For the text-containing cell, return its midpoint in (x, y) coordinate format. 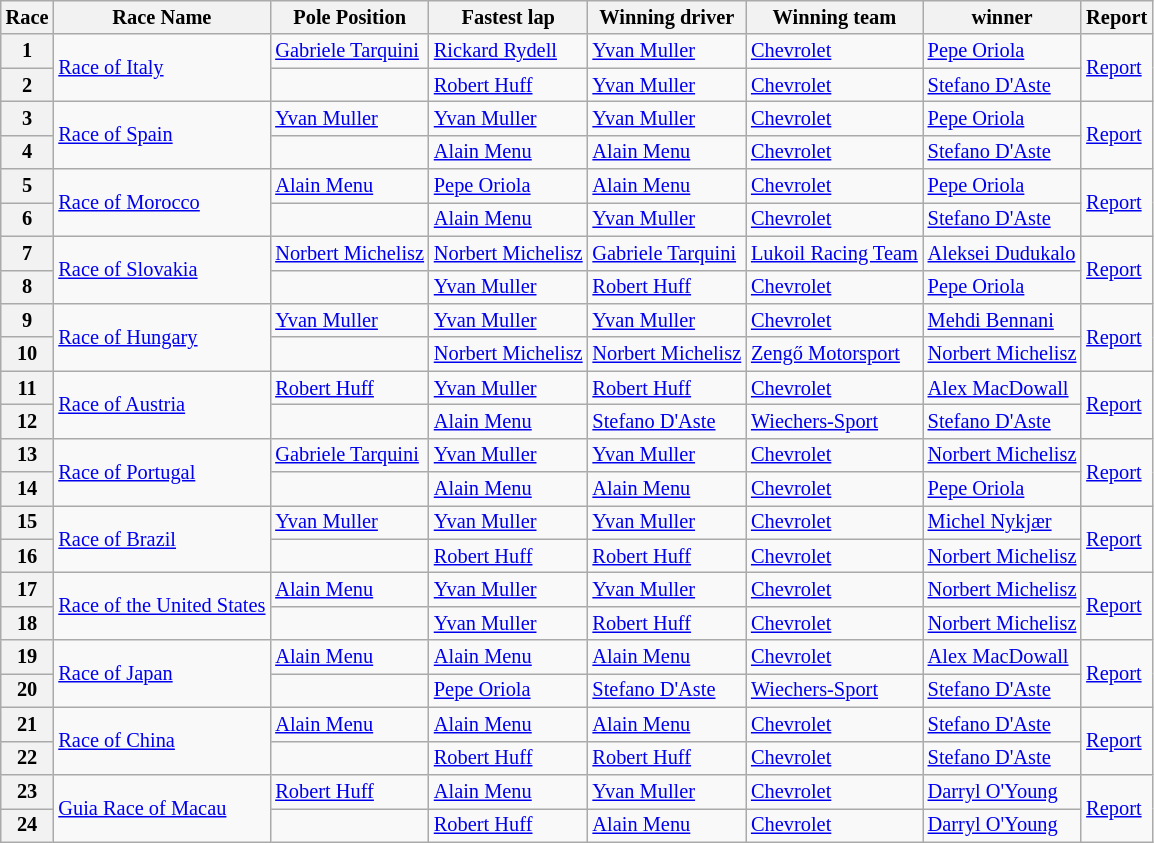
Race of Japan (162, 674)
Race of Slovakia (162, 270)
Race of the United States (162, 606)
4 (28, 152)
20 (28, 690)
3 (28, 118)
24 (28, 825)
Rickard Rydell (508, 51)
Guia Race of Macau (162, 808)
21 (28, 724)
Race of Brazil (162, 538)
11 (28, 388)
Race (28, 17)
17 (28, 589)
5 (28, 186)
Winning team (834, 17)
7 (28, 253)
Lukoil Racing Team (834, 253)
6 (28, 219)
14 (28, 489)
Zengő Motorsport (834, 354)
16 (28, 556)
Mehdi Bennani (1002, 320)
Race of Spain (162, 134)
Race of Italy (162, 68)
Race of China (162, 740)
10 (28, 354)
18 (28, 623)
12 (28, 421)
winner (1002, 17)
Pole Position (350, 17)
Winning driver (668, 17)
Race of Austria (162, 404)
1 (28, 51)
13 (28, 455)
8 (28, 287)
15 (28, 522)
Race of Hungary (162, 336)
9 (28, 320)
22 (28, 758)
Race of Morocco (162, 202)
2 (28, 85)
Race Name (162, 17)
Fastest lap (508, 17)
Michel Nykjær (1002, 522)
Aleksei Dudukalo (1002, 253)
19 (28, 657)
23 (28, 791)
Race of Portugal (162, 472)
